Output the (X, Y) coordinate of the center of the cell containing the given text.  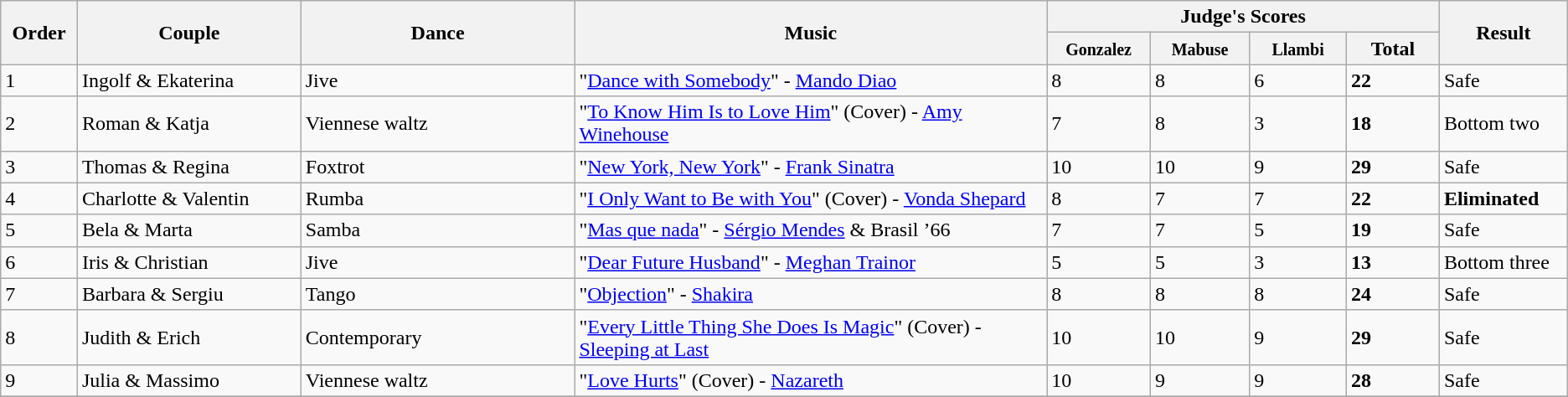
1 (39, 80)
"New York, New York" - Frank Sinatra (811, 167)
"Love Hurts" (Cover) - Nazareth (811, 380)
"Objection" - Shakira (811, 294)
Eliminated (1503, 198)
Samba (437, 230)
"To Know Him Is to Love Him" (Cover) - Amy Winehouse (811, 124)
Gonzalez (1099, 49)
4 (39, 198)
Llambi (1298, 49)
Judith & Erich (189, 337)
24 (1392, 294)
"Mas que nada" - Sérgio Mendes & Brasil ’66 (811, 230)
Ingolf & Ekaterina (189, 80)
"Dance with Somebody" - Mando Diao (811, 80)
Total (1392, 49)
Rumba (437, 198)
Result (1503, 33)
18 (1392, 124)
2 (39, 124)
Iris & Christian (189, 262)
Bela & Marta (189, 230)
Charlotte & Valentin (189, 198)
Order (39, 33)
Bottom two (1503, 124)
28 (1392, 380)
Music (811, 33)
Thomas & Regina (189, 167)
Barbara & Sergiu (189, 294)
Tango (437, 294)
19 (1392, 230)
Foxtrot (437, 167)
Judge's Scores (1243, 17)
"Dear Future Husband" - Meghan Trainor (811, 262)
Julia & Massimo (189, 380)
Mabuse (1199, 49)
Bottom three (1503, 262)
Contemporary (437, 337)
"I Only Want to Be with You" (Cover) - Vonda Shepard (811, 198)
Couple (189, 33)
"Every Little Thing She Does Is Magic" (Cover) - Sleeping at Last (811, 337)
13 (1392, 262)
Dance (437, 33)
Roman & Katja (189, 124)
